Detect which cell encompasses the target text, then output its [X, Y] center coordinate. 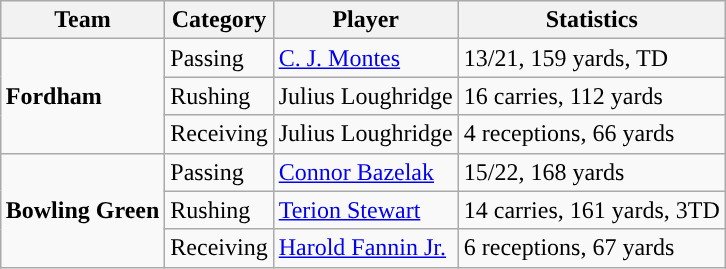
16 carries, 112 yards [592, 96]
14 carries, 161 yards, 3TD [592, 210]
Statistics [592, 20]
Category [219, 20]
6 receptions, 67 yards [592, 248]
Connor Bazelak [366, 172]
Harold Fannin Jr. [366, 248]
Terion Stewart [366, 210]
4 receptions, 66 yards [592, 134]
13/21, 159 yards, TD [592, 58]
Player [366, 20]
Team [82, 20]
15/22, 168 yards [592, 172]
Fordham [82, 96]
Bowling Green [82, 210]
C. J. Montes [366, 58]
